Determine the (X, Y) coordinate at the center of the cell enclosing the given text.  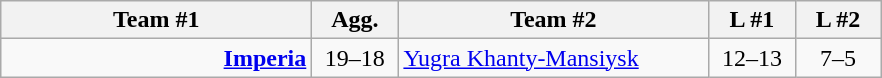
Team #1 (156, 20)
7–5 (838, 58)
L #2 (838, 20)
Yugra Khanty-Mansiysk (554, 58)
Imperia (156, 58)
19–18 (355, 58)
L #1 (752, 20)
12–13 (752, 58)
Agg. (355, 20)
Team #2 (554, 20)
